Detect which cell encompasses the target text, then output its [X, Y] center coordinate. 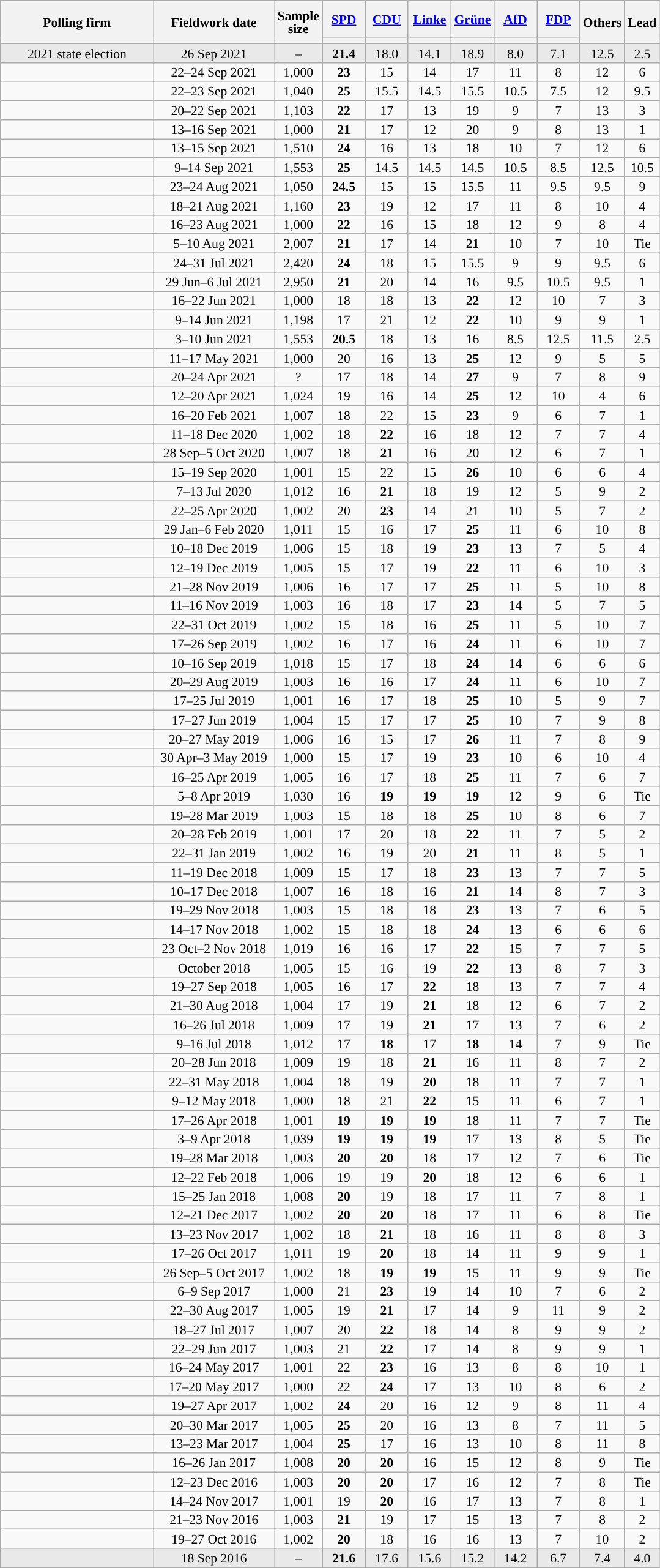
24–31 Jul 2021 [214, 263]
13–23 Nov 2017 [214, 1234]
7.4 [603, 1558]
CDU [387, 19]
1,050 [298, 186]
14–17 Nov 2018 [214, 929]
Lead [642, 22]
20–24 Apr 2021 [214, 377]
Grüne [472, 19]
19–27 Apr 2017 [214, 1405]
9–16 Jul 2018 [214, 1044]
13–23 Mar 2017 [214, 1443]
1,039 [298, 1138]
13–15 Sep 2021 [214, 148]
20–27 May 2019 [214, 739]
21.4 [344, 53]
? [298, 377]
18–27 Jul 2017 [214, 1329]
20–30 Mar 2017 [214, 1425]
7–13 Jul 2020 [214, 491]
22–30 Aug 2017 [214, 1311]
2,420 [298, 263]
26 Sep 2021 [214, 53]
23 Oct–2 Nov 2018 [214, 949]
22–25 Apr 2020 [214, 510]
18 Sep 2016 [214, 1558]
16–22 Jun 2021 [214, 301]
19–29 Nov 2018 [214, 911]
2,007 [298, 244]
17–27 Jun 2019 [214, 720]
17–20 May 2017 [214, 1387]
19–27 Oct 2016 [214, 1539]
10–17 Dec 2018 [214, 891]
21–30 Aug 2018 [214, 1006]
1,160 [298, 206]
9–12 May 2018 [214, 1100]
11.5 [603, 339]
1,040 [298, 92]
16–26 Jul 2018 [214, 1025]
16–25 Apr 2019 [214, 777]
29 Jun–6 Jul 2021 [214, 282]
1,024 [298, 397]
17–26 Sep 2019 [214, 644]
8.0 [515, 53]
Fieldwork date [214, 22]
1,030 [298, 796]
1,103 [298, 110]
16–23 Aug 2021 [214, 224]
15–25 Jan 2018 [214, 1196]
16–24 May 2017 [214, 1367]
20.5 [344, 339]
24.5 [344, 186]
Linke [429, 19]
23–24 Aug 2021 [214, 186]
4.0 [642, 1558]
1,018 [298, 662]
22–24 Sep 2021 [214, 72]
19–28 Mar 2019 [214, 815]
26 Sep–5 Oct 2017 [214, 1272]
11–18 Dec 2020 [214, 435]
10–16 Sep 2019 [214, 662]
Others [603, 22]
28 Sep–5 Oct 2020 [214, 453]
18.0 [387, 53]
17.6 [387, 1558]
11–19 Dec 2018 [214, 873]
14.2 [515, 1558]
22–23 Sep 2021 [214, 92]
18.9 [472, 53]
16–20 Feb 2021 [214, 415]
5–8 Apr 2019 [214, 796]
Polling firm [77, 22]
22–31 Oct 2019 [214, 624]
22–31 May 2018 [214, 1082]
30 Apr–3 May 2019 [214, 758]
27 [472, 377]
10–18 Dec 2019 [214, 548]
17–26 Apr 2018 [214, 1120]
20–29 Aug 2019 [214, 682]
6.7 [558, 1558]
3–10 Jun 2021 [214, 339]
12–20 Apr 2021 [214, 397]
22–29 Jun 2017 [214, 1349]
11–16 Nov 2019 [214, 606]
18–21 Aug 2021 [214, 206]
2021 state election [77, 53]
SPD [344, 19]
17–25 Jul 2019 [214, 701]
11–17 May 2021 [214, 357]
20–22 Sep 2021 [214, 110]
2,950 [298, 282]
October 2018 [214, 967]
16–26 Jan 2017 [214, 1463]
22–31 Jan 2019 [214, 853]
FDP [558, 19]
12–19 Dec 2019 [214, 568]
14–24 Nov 2017 [214, 1501]
AfD [515, 19]
21–23 Nov 2016 [214, 1520]
7.1 [558, 53]
21.6 [344, 1558]
15–19 Sep 2020 [214, 472]
17–26 Oct 2017 [214, 1253]
6–9 Sep 2017 [214, 1291]
19–28 Mar 2018 [214, 1158]
20–28 Jun 2018 [214, 1062]
21–28 Nov 2019 [214, 586]
5–10 Aug 2021 [214, 244]
19–27 Sep 2018 [214, 987]
3–9 Apr 2018 [214, 1138]
12–21 Dec 2017 [214, 1215]
Samplesize [298, 22]
9–14 Sep 2021 [214, 168]
15.2 [472, 1558]
7.5 [558, 92]
9–14 Jun 2021 [214, 319]
15.6 [429, 1558]
12–23 Dec 2016 [214, 1482]
1,198 [298, 319]
13–16 Sep 2021 [214, 130]
14.1 [429, 53]
20–28 Feb 2019 [214, 834]
1,019 [298, 949]
12–22 Feb 2018 [214, 1178]
1,510 [298, 148]
29 Jan–6 Feb 2020 [214, 529]
